Extract the [X, Y] coordinate from the center of the cell holding the provided text.  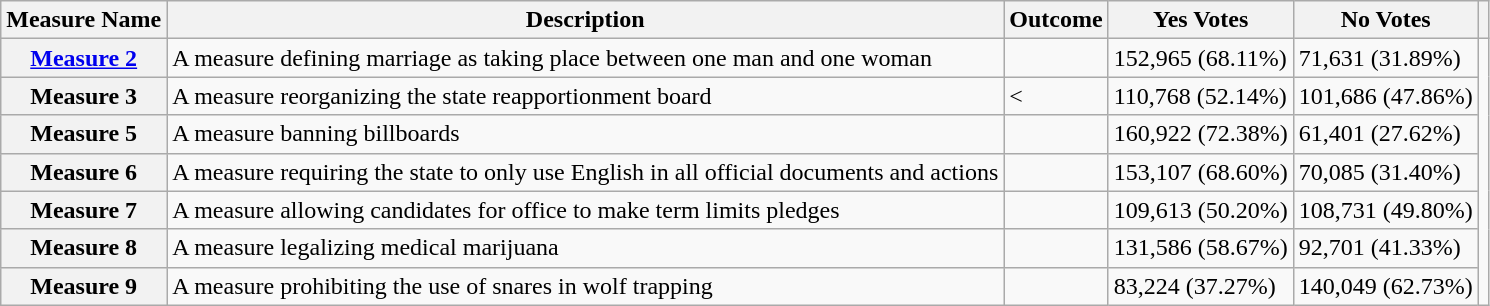
83,224 (37.27%) [1200, 286]
108,731 (49.80%) [1386, 210]
140,049 (62.73%) [1386, 286]
61,401 (27.62%) [1386, 134]
Measure 5 [84, 134]
Yes Votes [1200, 20]
Measure 8 [84, 248]
A measure legalizing medical marijuana [586, 248]
Outcome [1056, 20]
Measure 3 [84, 96]
70,085 (31.40%) [1386, 172]
71,631 (31.89%) [1386, 58]
No Votes [1386, 20]
A measure reorganizing the state reapportionment board [586, 96]
92,701 (41.33%) [1386, 248]
A measure requiring the state to only use English in all official documents and actions [586, 172]
Measure 6 [84, 172]
109,613 (50.20%) [1200, 210]
160,922 (72.38%) [1200, 134]
Measure 2 [84, 58]
110,768 (52.14%) [1200, 96]
A measure banning billboards [586, 134]
< [1056, 96]
A measure prohibiting the use of snares in wolf trapping [586, 286]
101,686 (47.86%) [1386, 96]
Description [586, 20]
131,586 (58.67%) [1200, 248]
152,965 (68.11%) [1200, 58]
Measure 9 [84, 286]
Measure Name [84, 20]
A measure defining marriage as taking place between one man and one woman [586, 58]
Measure 7 [84, 210]
A measure allowing candidates for office to make term limits pledges [586, 210]
153,107 (68.60%) [1200, 172]
